Extract the (x, y) coordinate from the center of the cell holding the provided text.  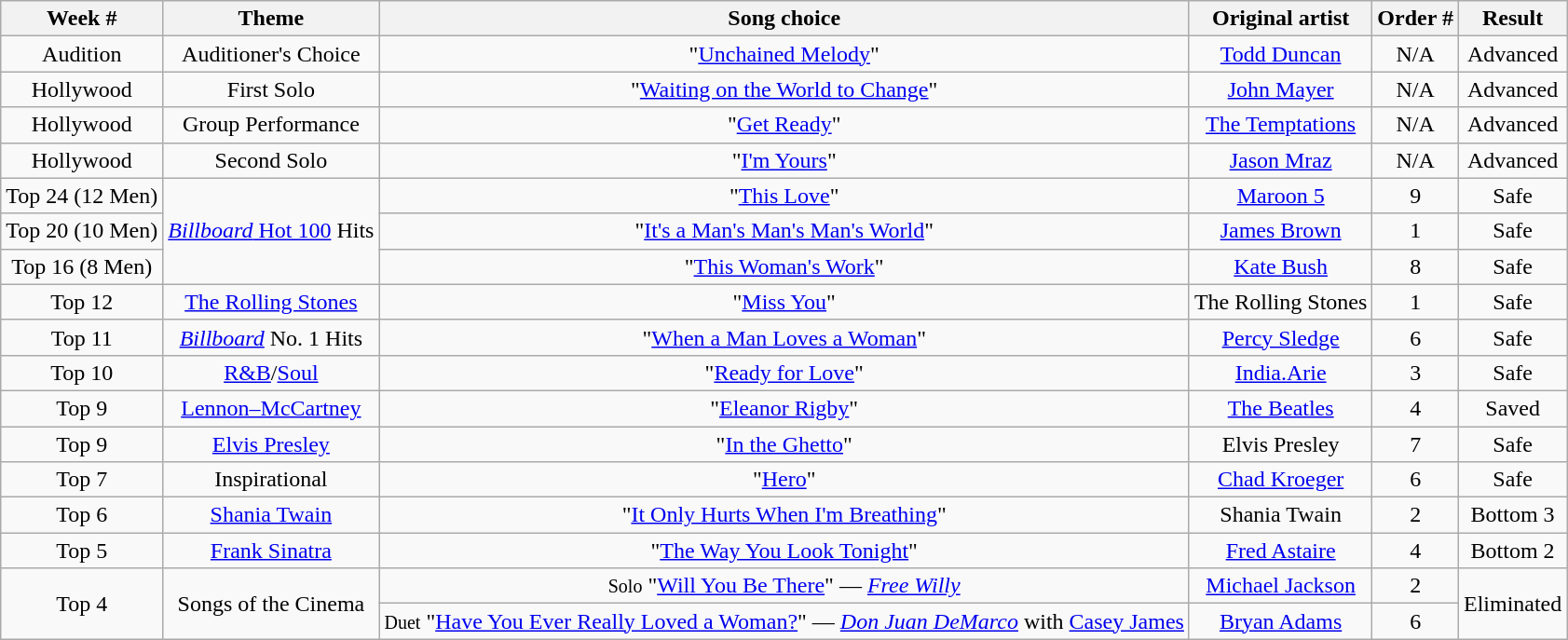
9 (1416, 196)
"It's a Man's Man's Man's World" (784, 231)
Chad Kroeger (1280, 480)
Jason Mraz (1280, 160)
"I'm Yours" (784, 160)
Songs of the Cinema (271, 604)
Inspirational (271, 480)
John Mayer (1280, 89)
Saved (1512, 408)
Lennon–McCartney (271, 408)
Original artist (1280, 19)
"Unchained Melody" (784, 54)
"Get Ready" (784, 125)
Frank Sinatra (271, 551)
Second Solo (271, 160)
India.Arie (1280, 373)
"This Love" (784, 196)
Result (1512, 19)
Kate Bush (1280, 266)
Todd Duncan (1280, 54)
Duet "Have You Ever Really Loved a Woman?" — Don Juan DeMarco with Casey James (784, 621)
"When a Man Loves a Woman" (784, 337)
Billboard No. 1 Hits (271, 337)
Audition (82, 54)
Top 12 (82, 302)
Bottom 3 (1512, 515)
Top 24 (12 Men) (82, 196)
"The Way You Look Tonight" (784, 551)
"This Woman's Work" (784, 266)
Theme (271, 19)
Michael Jackson (1280, 586)
Top 10 (82, 373)
The Temptations (1280, 125)
Top 11 (82, 337)
"Ready for Love" (784, 373)
James Brown (1280, 231)
"Waiting on the World to Change" (784, 89)
"Eleanor Rigby" (784, 408)
"It Only Hurts When I'm Breathing" (784, 515)
Week # (82, 19)
Top 7 (82, 480)
Top 20 (10 Men) (82, 231)
"Miss You" (784, 302)
Billboard Hot 100 Hits (271, 231)
"Hero" (784, 480)
Bottom 2 (1512, 551)
Group Performance (271, 125)
"In the Ghetto" (784, 444)
Eliminated (1512, 604)
R&B/Soul (271, 373)
Top 6 (82, 515)
Top 5 (82, 551)
Top 4 (82, 604)
Maroon 5 (1280, 196)
First Solo (271, 89)
Percy Sledge (1280, 337)
7 (1416, 444)
Fred Astaire (1280, 551)
Bryan Adams (1280, 621)
Song choice (784, 19)
3 (1416, 373)
Solo "Will You Be There" — Free Willy (784, 586)
Top 16 (8 Men) (82, 266)
The Beatles (1280, 408)
8 (1416, 266)
Order # (1416, 19)
Auditioner's Choice (271, 54)
